Detect which cell encompasses the target text, then output its [X, Y] center coordinate. 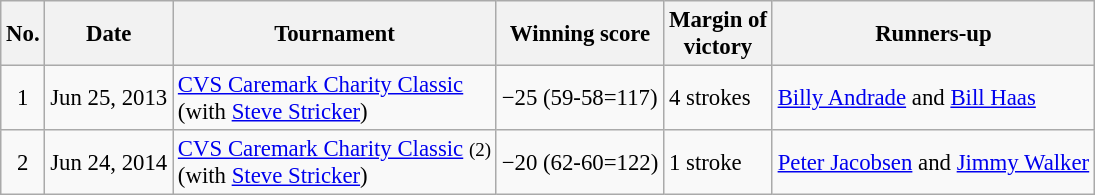
No. [23, 34]
CVS Caremark Charity Classic(with Steve Stricker) [335, 98]
1 stroke [718, 162]
−20 (62-60=122) [580, 162]
−25 (59-58=117) [580, 98]
CVS Caremark Charity Classic (2)(with Steve Stricker) [335, 162]
1 [23, 98]
Tournament [335, 34]
Jun 25, 2013 [109, 98]
Billy Andrade and Bill Haas [933, 98]
Peter Jacobsen and Jimmy Walker [933, 162]
4 strokes [718, 98]
Runners-up [933, 34]
Date [109, 34]
Winning score [580, 34]
Jun 24, 2014 [109, 162]
Margin ofvictory [718, 34]
2 [23, 162]
